Capture the cell that displays the provided text and extract its (x, y) central coordinate. 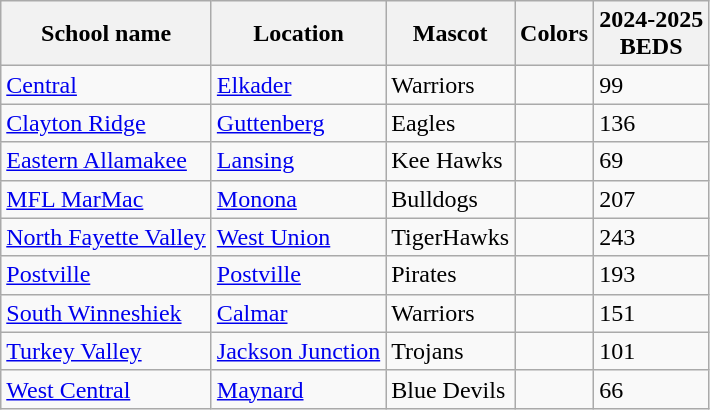
Elkader (298, 85)
Eagles (450, 123)
Maynard (298, 389)
Central (106, 85)
207 (652, 199)
Monona (298, 199)
101 (652, 351)
193 (652, 275)
Pirates (450, 275)
99 (652, 85)
School name (106, 34)
Lansing (298, 161)
TigerHawks (450, 237)
151 (652, 313)
Eastern Allamakee (106, 161)
Jackson Junction (298, 351)
66 (652, 389)
Mascot (450, 34)
Guttenberg (298, 123)
MFL MarMac (106, 199)
136 (652, 123)
Colors (554, 34)
Clayton Ridge (106, 123)
2024-2025BEDS (652, 34)
Location (298, 34)
69 (652, 161)
West Union (298, 237)
West Central (106, 389)
Blue Devils (450, 389)
Trojans (450, 351)
243 (652, 237)
Kee Hawks (450, 161)
Calmar (298, 313)
North Fayette Valley (106, 237)
Bulldogs (450, 199)
South Winneshiek (106, 313)
Turkey Valley (106, 351)
